Identify which cell holds the provided text, then report its (x, y) central coordinate. 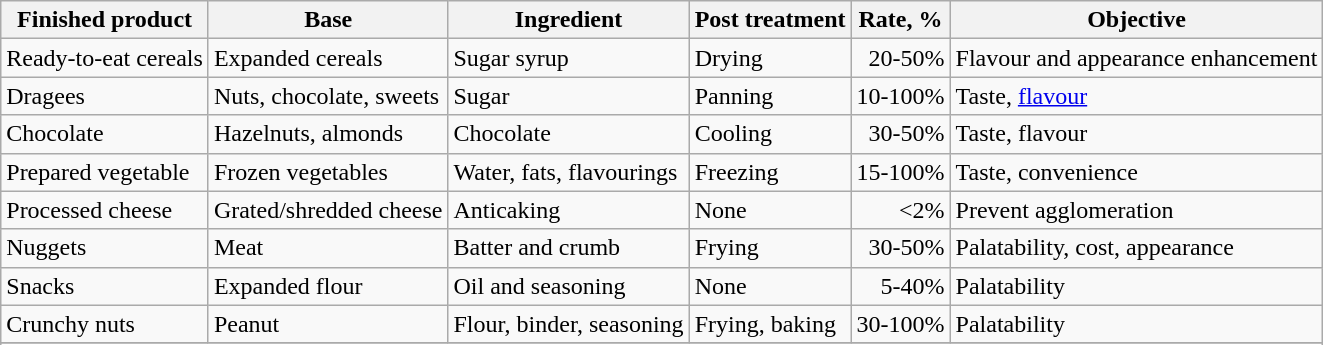
Freezing (770, 172)
Oil and seasoning (568, 286)
Batter and crumb (568, 248)
Flavour and appearance enhancement (1136, 58)
Water, fats, flavourings (568, 172)
30-100% (900, 324)
Processed cheese (105, 210)
Panning (770, 96)
Cooling (770, 134)
Nuggets (105, 248)
Ingredient (568, 20)
Prepared vegetable (105, 172)
Meat (328, 248)
Peanut (328, 324)
Hazelnuts, almonds (328, 134)
Sugar (568, 96)
Drying (770, 58)
5-40% (900, 286)
20-50% (900, 58)
Expanded cereals (328, 58)
Frying (770, 248)
Palatability, cost, appearance (1136, 248)
Objective (1136, 20)
Rate, % (900, 20)
Flour, binder, seasoning (568, 324)
<2% (900, 210)
Finished product (105, 20)
Anticaking (568, 210)
Nuts, chocolate, sweets (328, 96)
Base (328, 20)
Frying, baking (770, 324)
10-100% (900, 96)
Sugar syrup (568, 58)
15-100% (900, 172)
Prevent agglomeration (1136, 210)
Taste, convenience (1136, 172)
Post treatment (770, 20)
Expanded flour (328, 286)
Frozen vegetables (328, 172)
Ready-to-eat cereals (105, 58)
Grated/shredded cheese (328, 210)
Dragees (105, 96)
Snacks (105, 286)
Crunchy nuts (105, 324)
